Find where the given text appears and provide that cell's center as [x, y] coordinate. 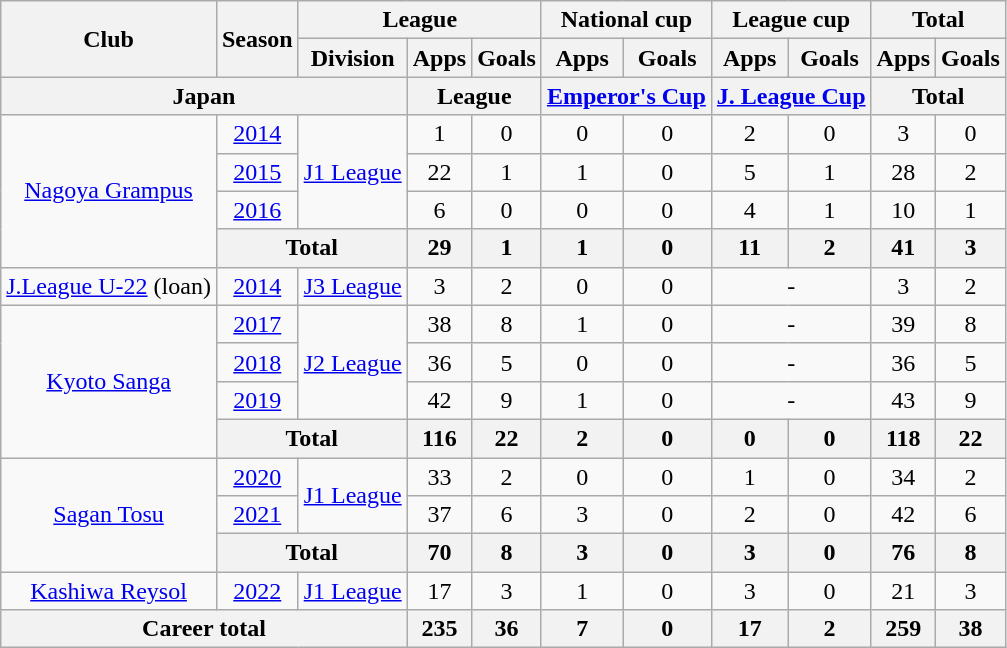
116 [439, 438]
2016 [257, 210]
Club [109, 39]
2018 [257, 362]
70 [439, 553]
29 [439, 248]
Emperor's Cup [626, 96]
11 [750, 248]
21 [903, 591]
39 [903, 324]
2017 [257, 324]
34 [903, 477]
J2 League [352, 362]
43 [903, 400]
41 [903, 248]
33 [439, 477]
League cup [791, 20]
259 [903, 629]
235 [439, 629]
2020 [257, 477]
28 [903, 172]
National cup [626, 20]
J3 League [352, 286]
118 [903, 438]
2021 [257, 515]
2015 [257, 172]
J. League Cup [791, 96]
37 [439, 515]
76 [903, 553]
Career total [204, 629]
2022 [257, 591]
10 [903, 210]
J.League U-22 (loan) [109, 286]
Kyoto Sanga [109, 381]
2019 [257, 400]
Season [257, 39]
Kashiwa Reysol [109, 591]
7 [582, 629]
4 [750, 210]
Nagoya Grampus [109, 191]
Japan [204, 96]
Sagan Tosu [109, 515]
Division [352, 58]
